Find where the given text appears and provide that cell's center as (x, y) coordinate. 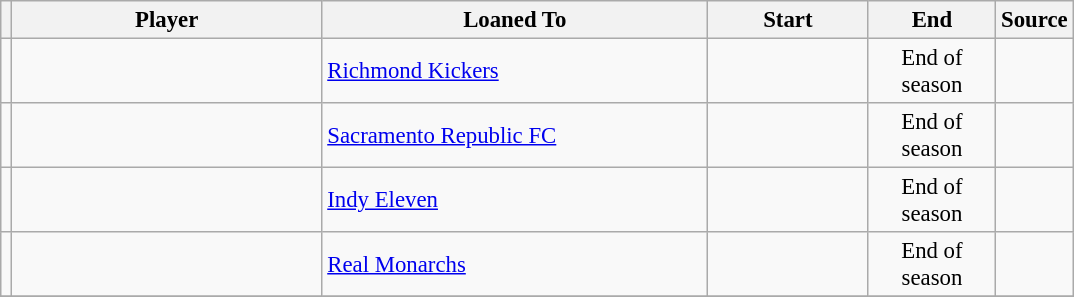
Start (788, 20)
Player (166, 20)
Richmond Kickers (515, 72)
Real Monarchs (515, 264)
Sacramento Republic FC (515, 136)
Loaned To (515, 20)
Indy Eleven (515, 200)
Source (1034, 20)
End (932, 20)
